Capture the cell that displays the provided text and extract its [X, Y] central coordinate. 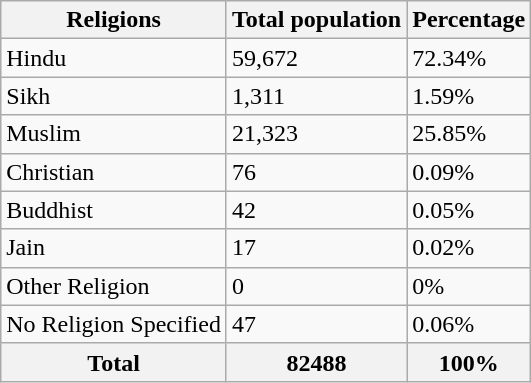
Sikh [114, 96]
Christian [114, 172]
25.85% [469, 134]
Percentage [469, 20]
Muslim [114, 134]
72.34% [469, 58]
0.09% [469, 172]
0.06% [469, 324]
82488 [316, 362]
Religions [114, 20]
Buddhist [114, 210]
Hindu [114, 58]
59,672 [316, 58]
Total [114, 362]
17 [316, 248]
1,311 [316, 96]
21,323 [316, 134]
47 [316, 324]
Other Religion [114, 286]
100% [469, 362]
0.05% [469, 210]
0% [469, 286]
No Religion Specified [114, 324]
42 [316, 210]
0 [316, 286]
Total population [316, 20]
1.59% [469, 96]
0.02% [469, 248]
76 [316, 172]
Jain [114, 248]
